Find where the given text appears and provide that cell's center as [X, Y] coordinate. 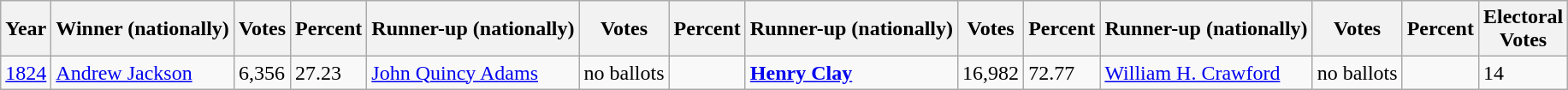
William H. Crawford [1206, 73]
Henry Clay [851, 73]
27.23 [328, 73]
16,982 [991, 73]
72.77 [1062, 73]
1824 [26, 73]
6,356 [262, 73]
14 [1523, 73]
Winner (nationally) [143, 29]
John Quincy Adams [473, 73]
ElectoralVotes [1523, 29]
Andrew Jackson [143, 73]
Year [26, 29]
